Find where the given text appears and provide that cell's center as [X, Y] coordinate. 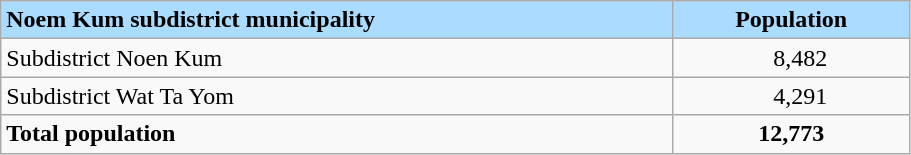
Noem Kum subdistrict municipality [337, 20]
8,482 [791, 58]
Total population [337, 134]
12,773 [791, 134]
4,291 [791, 96]
Population [791, 20]
Subdistrict Noen Kum [337, 58]
Subdistrict Wat Ta Yom [337, 96]
